Determine the (x, y) coordinate at the center of the cell enclosing the given text.  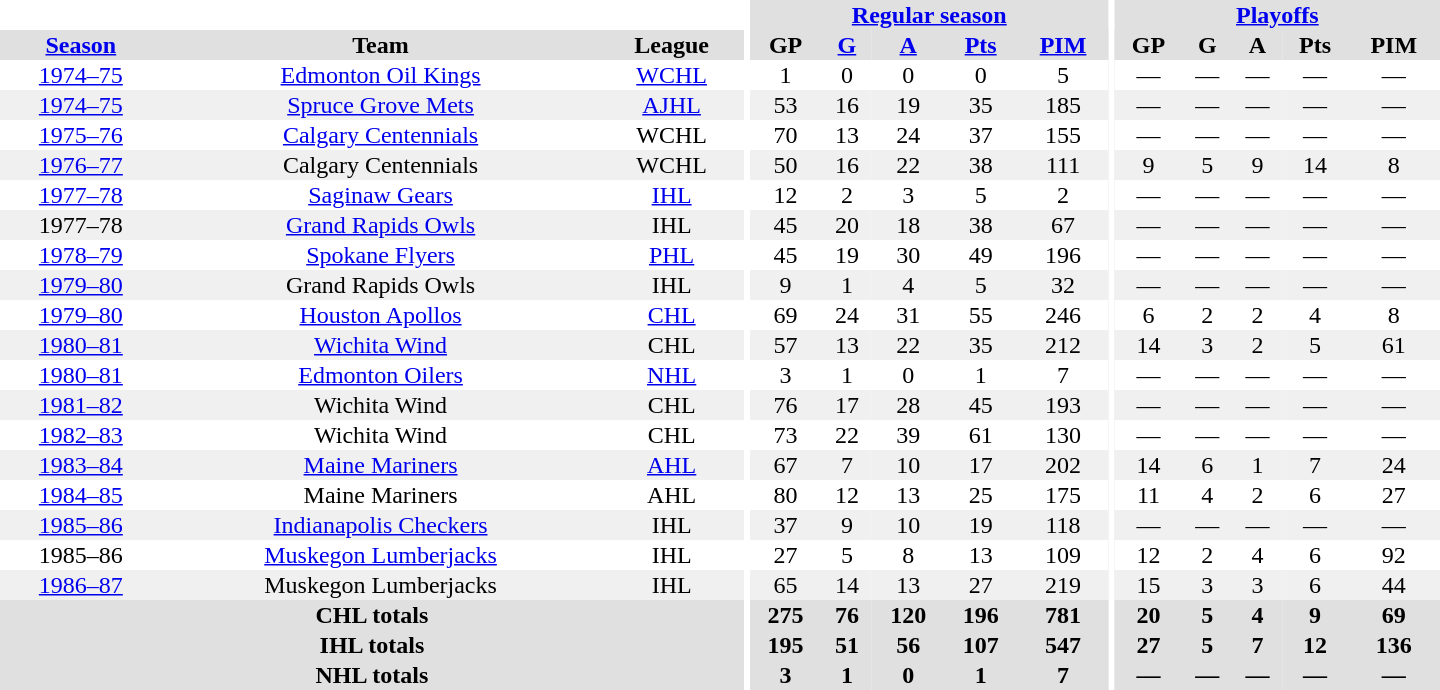
80 (785, 495)
1975–76 (81, 135)
PHL (671, 255)
195 (785, 645)
30 (908, 255)
65 (785, 585)
IHL totals (372, 645)
32 (1063, 285)
Playoffs (1278, 15)
175 (1063, 495)
Season (81, 45)
155 (1063, 135)
136 (1394, 645)
219 (1063, 585)
11 (1149, 495)
31 (908, 315)
275 (785, 615)
130 (1063, 435)
107 (980, 645)
202 (1063, 465)
18 (908, 225)
28 (908, 405)
50 (785, 165)
Saginaw Gears (381, 195)
NHL totals (372, 675)
1986–87 (81, 585)
781 (1063, 615)
118 (1063, 525)
Indianapolis Checkers (381, 525)
Edmonton Oil Kings (381, 75)
1984–85 (81, 495)
193 (1063, 405)
Team (381, 45)
55 (980, 315)
547 (1063, 645)
CHL totals (372, 615)
109 (1063, 555)
51 (847, 645)
57 (785, 345)
185 (1063, 105)
53 (785, 105)
1978–79 (81, 255)
1983–84 (81, 465)
League (671, 45)
Spokane Flyers (381, 255)
212 (1063, 345)
AJHL (671, 105)
120 (908, 615)
Spruce Grove Mets (381, 105)
Edmonton Oilers (381, 375)
246 (1063, 315)
49 (980, 255)
15 (1149, 585)
1982–83 (81, 435)
44 (1394, 585)
1981–82 (81, 405)
Houston Apollos (381, 315)
70 (785, 135)
NHL (671, 375)
25 (980, 495)
39 (908, 435)
Regular season (929, 15)
92 (1394, 555)
56 (908, 645)
111 (1063, 165)
1976–77 (81, 165)
73 (785, 435)
